Extract the (x, y) coordinate from the center of the cell holding the provided text.  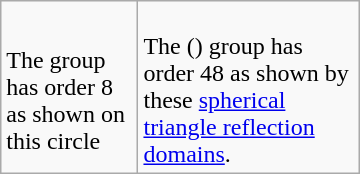
The () group has order 48 as shown by these spherical triangle reflection domains. (248, 88)
The group has order 8 as shown on this circle (70, 88)
